Determine the [X, Y] coordinate at the center of the cell enclosing the given text.  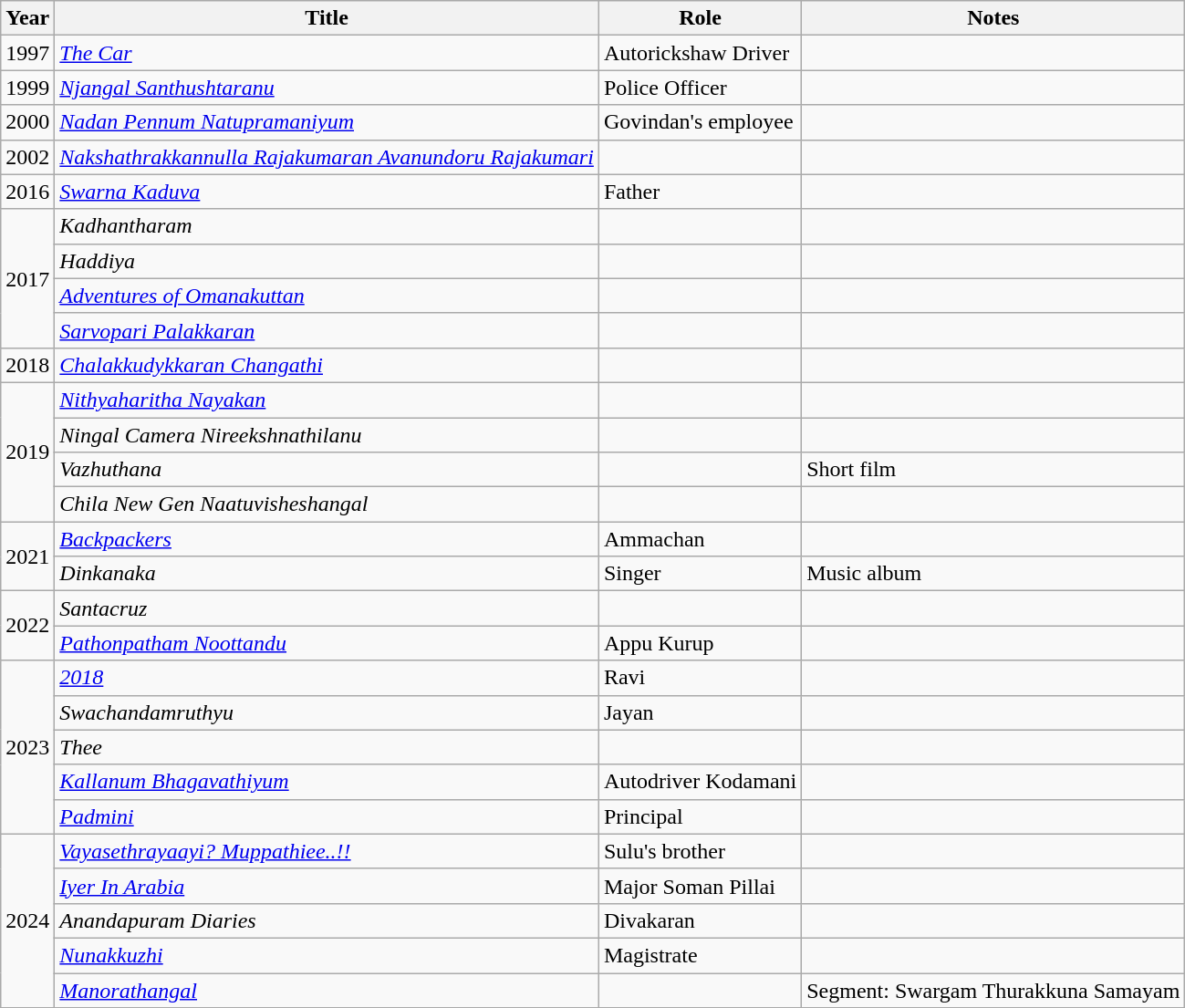
Sulu's brother [700, 851]
Ningal Camera Nireekshnathilanu [327, 435]
2023 [27, 747]
2016 [27, 192]
Magistrate [700, 955]
Swarna Kaduva [327, 192]
Sarvopari Palakkaran [327, 330]
The Car [327, 53]
2002 [27, 157]
Autorickshaw Driver [700, 53]
Govindan's employee [700, 122]
Music album [993, 574]
2000 [27, 122]
Kallanum Bhagavathiyum [327, 782]
Thee [327, 747]
Backpackers [327, 539]
1999 [27, 88]
Chalakkudykkaran Changathi [327, 365]
Autodriver Kodamani [700, 782]
Police Officer [700, 88]
Adventures of Omanakuttan [327, 296]
2017 [27, 278]
Dinkanaka [327, 574]
Year [27, 18]
Notes [993, 18]
Major Soman Pillai [700, 886]
Title [327, 18]
2019 [27, 452]
Appu Kurup [700, 643]
Pathonpatham Noottandu [327, 643]
Nadan Pennum Natupramaniyum [327, 122]
Njangal Santhushtaranu [327, 88]
Singer [700, 574]
Vazhuthana [327, 470]
Nithyaharitha Nayakan [327, 400]
Role [700, 18]
Manorathangal [327, 990]
Vayasethrayaayi? Muppathiee..!! [327, 851]
2021 [27, 556]
Short film [993, 470]
2024 [27, 920]
Chila New Gen Naatuvisheshangal [327, 504]
Nakshathrakkannulla Rajakumaran Avanundoru Rajakumari [327, 157]
Ravi [700, 678]
Principal [700, 816]
Padmini [327, 816]
Haddiya [327, 261]
Jayan [700, 712]
Father [700, 192]
Iyer In Arabia [327, 886]
Kadhantharam [327, 226]
Anandapuram Diaries [327, 920]
Swachandamruthyu [327, 712]
2022 [27, 626]
Santacruz [327, 608]
Segment: Swargam Thurakkuna Samayam [993, 990]
Nunakkuzhi [327, 955]
Ammachan [700, 539]
1997 [27, 53]
Divakaran [700, 920]
